Identify which cell holds the provided text, then report its (x, y) central coordinate. 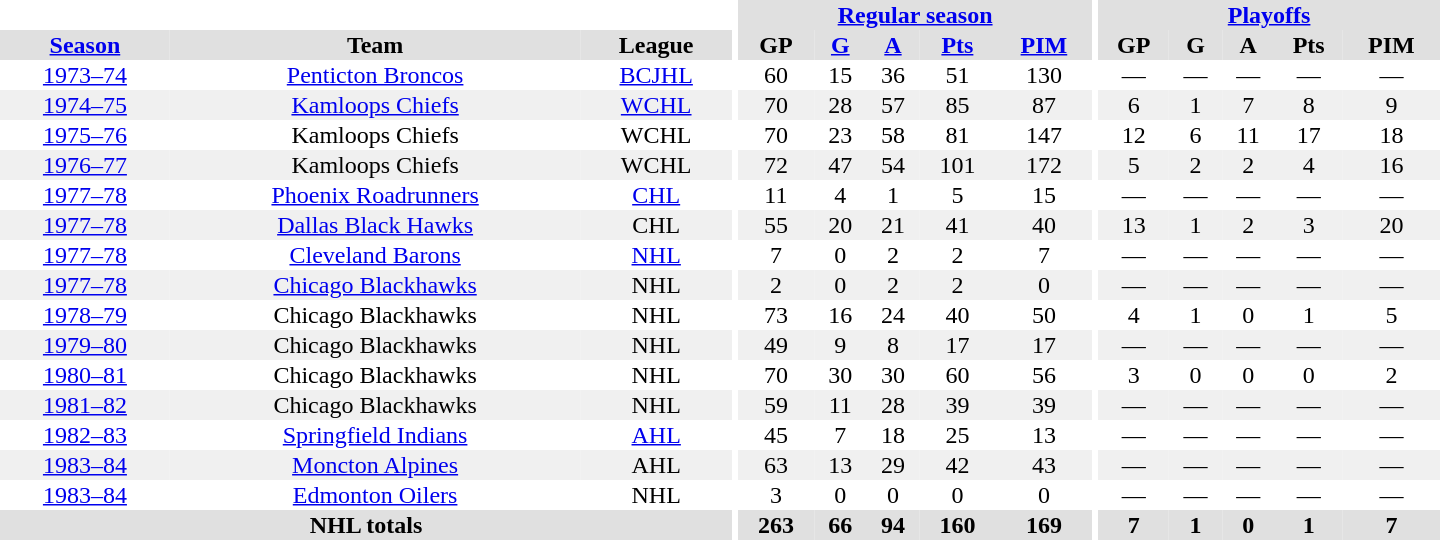
Edmonton Oilers (376, 495)
1974–75 (85, 105)
49 (776, 345)
130 (1044, 75)
BCJHL (656, 75)
85 (957, 105)
47 (840, 165)
43 (1044, 465)
169 (1044, 525)
45 (776, 435)
41 (957, 225)
24 (894, 315)
81 (957, 135)
50 (1044, 315)
172 (1044, 165)
Regular season (916, 15)
55 (776, 225)
Springfield Indians (376, 435)
29 (894, 465)
1975–76 (85, 135)
73 (776, 315)
56 (1044, 375)
1981–82 (85, 405)
Phoenix Roadrunners (376, 195)
Penticton Broncos (376, 75)
Cleveland Barons (376, 255)
94 (894, 525)
58 (894, 135)
1980–81 (85, 375)
Team (376, 45)
23 (840, 135)
Dallas Black Hawks (376, 225)
59 (776, 405)
Season (85, 45)
12 (1134, 135)
160 (957, 525)
63 (776, 465)
54 (894, 165)
51 (957, 75)
1979–80 (85, 345)
25 (957, 435)
1973–74 (85, 75)
Playoffs (1269, 15)
263 (776, 525)
Moncton Alpines (376, 465)
87 (1044, 105)
57 (894, 105)
21 (894, 225)
66 (840, 525)
36 (894, 75)
NHL totals (366, 525)
72 (776, 165)
1978–79 (85, 315)
1976–77 (85, 165)
147 (1044, 135)
League (656, 45)
42 (957, 465)
1982–83 (85, 435)
101 (957, 165)
